Pinpoint the cell where the given text exists, returning its [X, Y] midpoint coordinate. 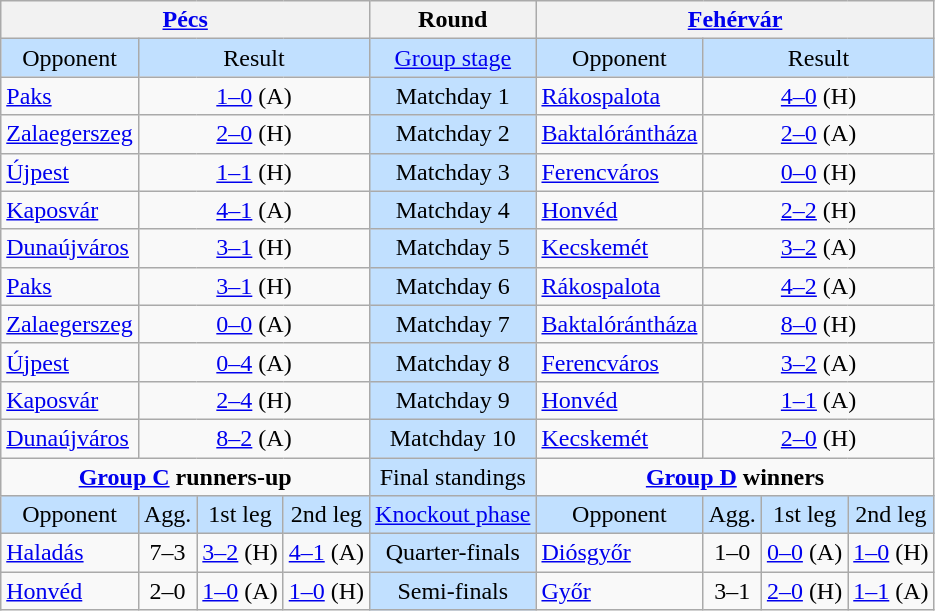
Matchday 8 [453, 362]
Group stage [453, 58]
Matchday 10 [453, 438]
0–4 (A) [254, 362]
Győr [620, 591]
7–3 [167, 553]
Matchday 6 [453, 286]
Round [453, 20]
Matchday 4 [453, 210]
Group C runners-up [186, 477]
Diósgyőr [620, 553]
2–0 (A) [818, 134]
Group D winners [735, 477]
Haladás [70, 553]
Matchday 2 [453, 134]
Knockout phase [453, 515]
2–0 [167, 591]
Pécs [186, 20]
8–0 (H) [818, 324]
Matchday 1 [453, 96]
3–2 (H) [240, 553]
2–2 (H) [818, 210]
Semi-finals [453, 591]
Fehérvár [735, 20]
1–0 [732, 553]
Matchday 9 [453, 400]
2–4 (H) [254, 400]
0–0 (H) [818, 172]
4–0 (H) [818, 96]
1–1 (H) [254, 172]
Quarter-finals [453, 553]
3–1 [732, 591]
Matchday 7 [453, 324]
Final standings [453, 477]
8–2 (A) [254, 438]
4–2 (A) [818, 286]
Matchday 3 [453, 172]
Matchday 5 [453, 248]
